Pinpoint the cell where the given text exists, returning its [X, Y] midpoint coordinate. 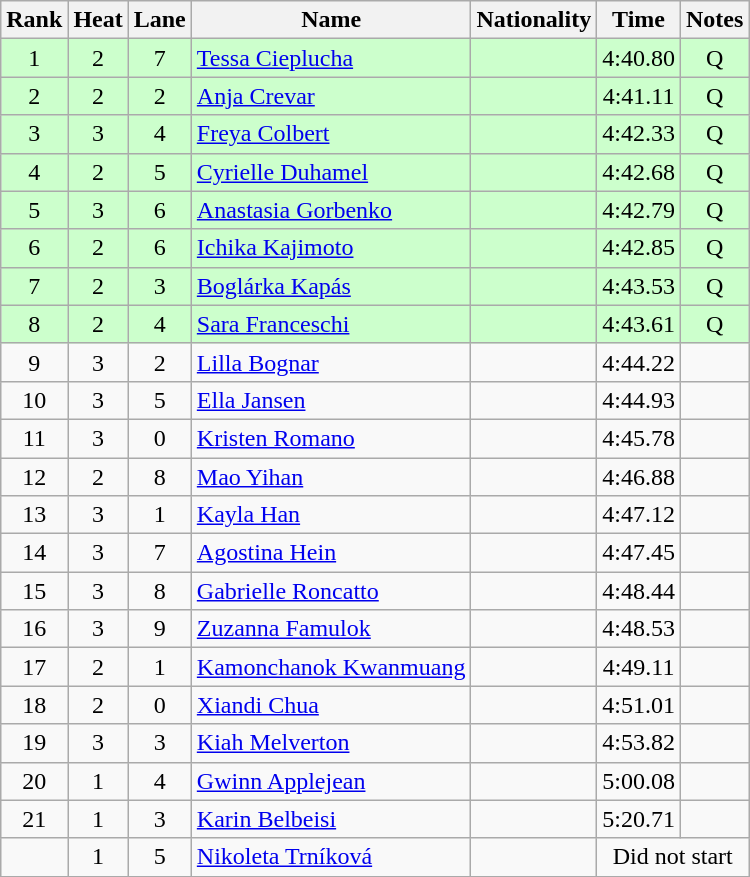
4:43.61 [639, 324]
Name [331, 20]
4:46.88 [639, 477]
4:48.44 [639, 591]
Notes [714, 20]
4:40.80 [639, 58]
Freya Colbert [331, 134]
4:44.22 [639, 362]
Karin Belbeisi [331, 819]
20 [34, 781]
15 [34, 591]
Tessa Cieplucha [331, 58]
Xiandi Chua [331, 705]
4:41.11 [639, 96]
Kiah Melverton [331, 743]
Kamonchanok Kwanmuang [331, 667]
19 [34, 743]
18 [34, 705]
16 [34, 629]
Anja Crevar [331, 96]
Lane [160, 20]
4:42.79 [639, 210]
Boglárka Kapás [331, 286]
Kayla Han [331, 515]
4:43.53 [639, 286]
Heat [98, 20]
14 [34, 553]
Gwinn Applejean [331, 781]
4:47.45 [639, 553]
Ella Jansen [331, 400]
4:42.85 [639, 248]
10 [34, 400]
Time [639, 20]
Nikoleta Trníková [331, 857]
Rank [34, 20]
5:00.08 [639, 781]
4:47.12 [639, 515]
21 [34, 819]
Ichika Kajimoto [331, 248]
5:20.71 [639, 819]
Agostina Hein [331, 553]
13 [34, 515]
Lilla Bognar [331, 362]
4:51.01 [639, 705]
4:44.93 [639, 400]
17 [34, 667]
Kristen Romano [331, 438]
Anastasia Gorbenko [331, 210]
4:45.78 [639, 438]
Cyrielle Duhamel [331, 172]
Sara Franceschi [331, 324]
11 [34, 438]
Did not start [673, 857]
Zuzanna Famulok [331, 629]
4:48.53 [639, 629]
Nationality [534, 20]
Mao Yihan [331, 477]
4:42.33 [639, 134]
4:53.82 [639, 743]
4:49.11 [639, 667]
12 [34, 477]
4:42.68 [639, 172]
Gabrielle Roncatto [331, 591]
